Pinpoint the cell where the given text exists, returning its [x, y] midpoint coordinate. 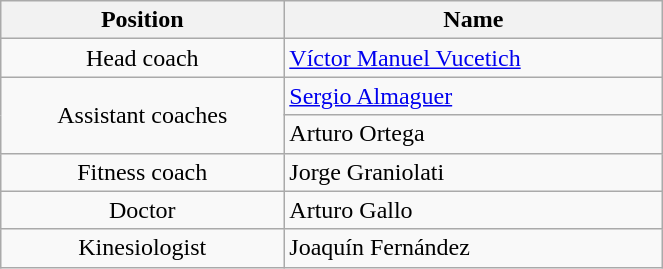
Arturo Gallo [474, 210]
Head coach [142, 58]
Sergio Almaguer [474, 96]
Joaquín Fernández [474, 248]
Position [142, 20]
Jorge Graniolati [474, 172]
Assistant coaches [142, 115]
Fitness coach [142, 172]
Víctor Manuel Vucetich [474, 58]
Name [474, 20]
Kinesiologist [142, 248]
Arturo Ortega [474, 134]
Doctor [142, 210]
